Provide the [x, y] coordinate of the cell's center where the given text is located.  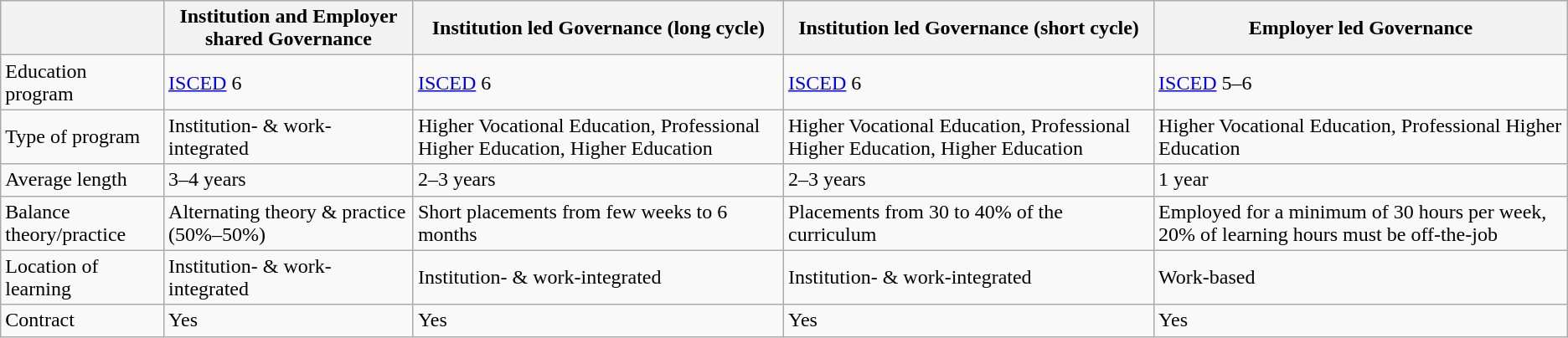
Education program [82, 82]
Institution led Governance (short cycle) [968, 28]
Alternating theory & practice (50%–50%) [289, 223]
3–4 years [289, 180]
1 year [1361, 180]
Work-based [1361, 278]
Location of learning [82, 278]
Contract [82, 320]
ISCED 5–6 [1361, 82]
Balance theory/practice [82, 223]
Institution led Governance (long cycle) [598, 28]
Institution and Employer shared Governance [289, 28]
Higher Vocational Education, Professional Higher Education [1361, 137]
Short placements from few weeks to 6 months [598, 223]
Average length [82, 180]
Type of program [82, 137]
Employed for a minimum of 30 hours per week, 20% of learning hours must be off-the-job [1361, 223]
Employer led Governance [1361, 28]
Placements from 30 to 40% of the curriculum [968, 223]
